Provide the (X, Y) coordinate of the cell's center where the given text is located.  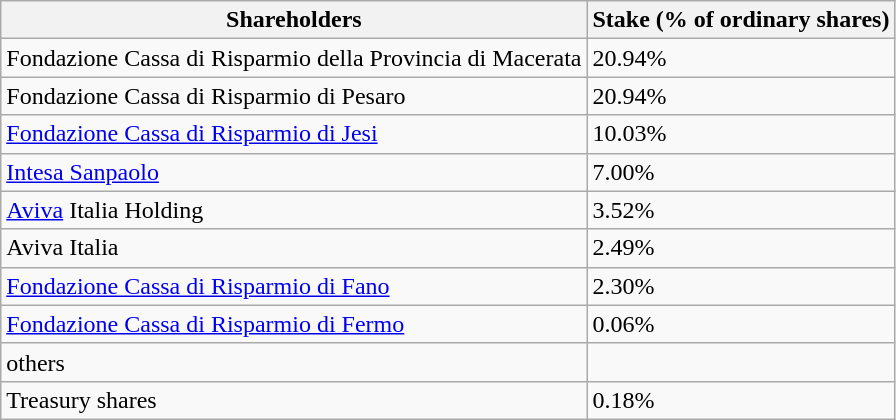
Aviva Italia (294, 248)
Fondazione Cassa di Risparmio di Fano (294, 286)
Fondazione Cassa di Risparmio di Fermo (294, 324)
0.06% (741, 324)
others (294, 362)
Shareholders (294, 20)
Fondazione Cassa di Risparmio della Provincia di Macerata (294, 58)
10.03% (741, 134)
Aviva Italia Holding (294, 210)
Fondazione Cassa di Risparmio di Jesi (294, 134)
7.00% (741, 172)
3.52% (741, 210)
Treasury shares (294, 400)
Intesa Sanpaolo (294, 172)
2.49% (741, 248)
Fondazione Cassa di Risparmio di Pesaro (294, 96)
2.30% (741, 286)
Stake (% of ordinary shares) (741, 20)
0.18% (741, 400)
